Capture the cell that displays the provided text and extract its (x, y) central coordinate. 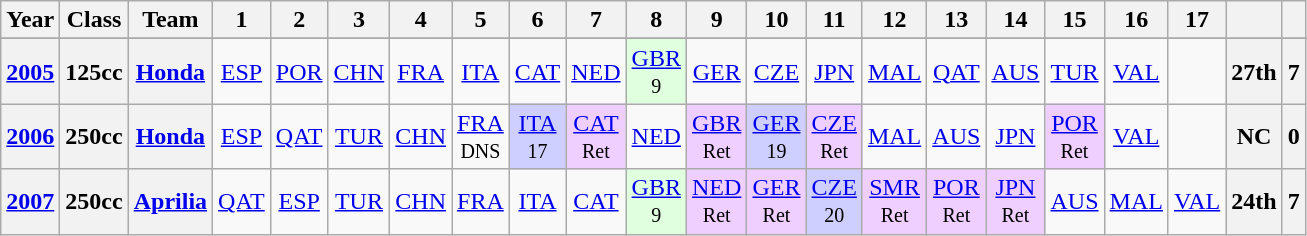
15 (1074, 20)
JPNRet (1016, 202)
24th (1254, 202)
NEDRet (717, 202)
17 (1196, 20)
SMRRet (894, 202)
Year (30, 20)
16 (1136, 20)
0 (1294, 136)
3 (359, 20)
27th (1254, 72)
12 (894, 20)
11 (834, 20)
2007 (30, 202)
Team (170, 20)
GBRRet (717, 136)
13 (956, 20)
ITA17 (537, 136)
8 (656, 20)
GERRet (776, 202)
CATRet (596, 136)
2005 (30, 72)
125cc (94, 72)
14 (1016, 20)
FRADNS (481, 136)
GER19 (776, 136)
2 (299, 20)
9 (717, 20)
CZE (776, 72)
GER (717, 72)
2006 (30, 136)
CZE20 (834, 202)
10 (776, 20)
CZERet (834, 136)
1 (242, 20)
Class (94, 20)
6 (537, 20)
4 (421, 20)
POR (299, 72)
NC (1254, 136)
Aprilia (170, 202)
5 (481, 20)
